Provide the (x, y) coordinate of the cell's center where the given text is located.  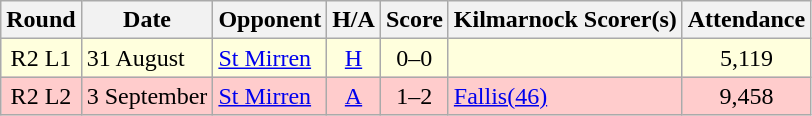
1–2 (414, 96)
Attendance (746, 20)
5,119 (746, 58)
H/A (354, 20)
R2 L2 (41, 96)
Date (147, 20)
H (354, 58)
Fallis(46) (565, 96)
Kilmarnock Scorer(s) (565, 20)
Opponent (270, 20)
0–0 (414, 58)
R2 L1 (41, 58)
A (354, 96)
31 August (147, 58)
Score (414, 20)
3 September (147, 96)
9,458 (746, 96)
Round (41, 20)
